Pinpoint the cell where the given text exists, returning its [x, y] midpoint coordinate. 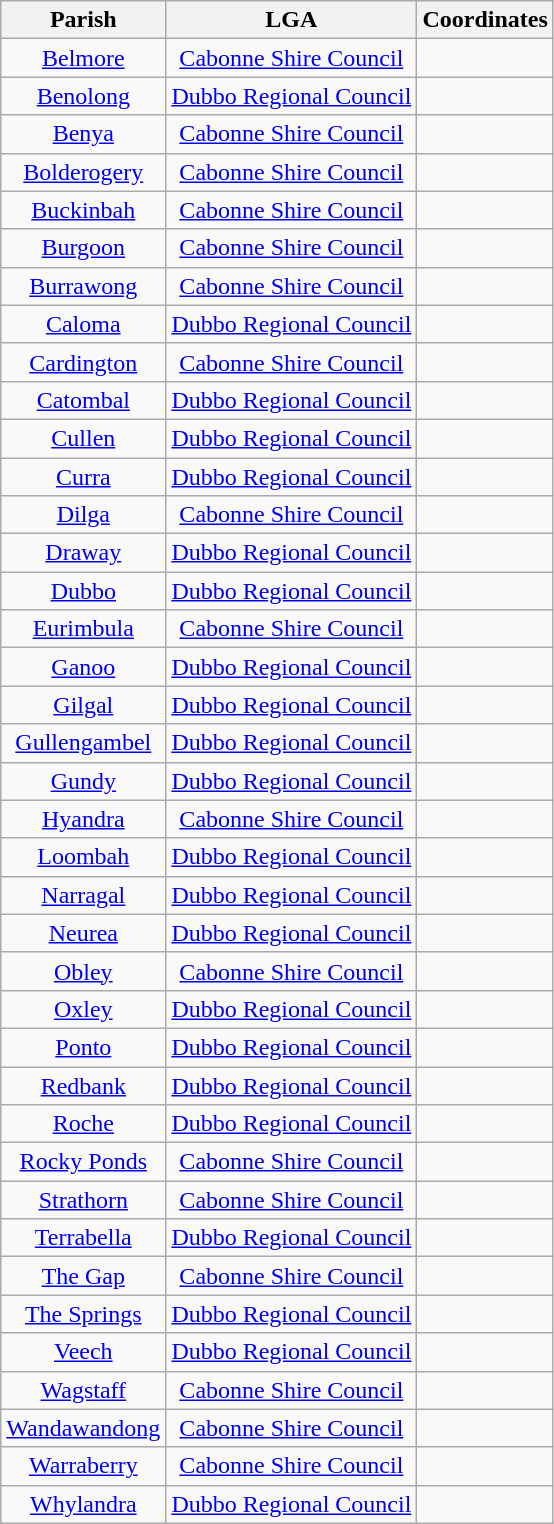
Cardington [84, 362]
Catombal [84, 400]
Eurimbula [84, 629]
Ganoo [84, 667]
Obley [84, 971]
Belmore [84, 58]
Wandawandong [84, 1428]
Strathorn [84, 1200]
Loombah [84, 857]
Curra [84, 477]
Veech [84, 1352]
Draway [84, 553]
Dilga [84, 515]
Burgoon [84, 248]
Rocky Ponds [84, 1162]
Benolong [84, 96]
Parish [84, 20]
LGA [292, 20]
Wagstaff [84, 1390]
Hyandra [84, 819]
Coordinates [485, 20]
Terrabella [84, 1238]
Roche [84, 1124]
The Springs [84, 1314]
Neurea [84, 933]
Burrawong [84, 286]
Caloma [84, 324]
Gullengambel [84, 743]
Redbank [84, 1085]
Gundy [84, 781]
Cullen [84, 438]
Whylandra [84, 1504]
Bolderogery [84, 172]
Dubbo [84, 591]
Buckinbah [84, 210]
Benya [84, 134]
Oxley [84, 1009]
The Gap [84, 1276]
Narragal [84, 895]
Ponto [84, 1047]
Gilgal [84, 705]
Warraberry [84, 1466]
